Scan for the cell matching the given text and deliver its (x, y) coordinate at center. 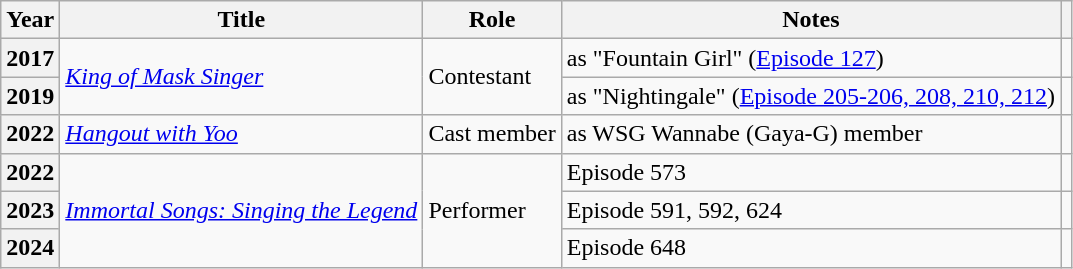
Performer (492, 210)
2024 (30, 248)
Notes (810, 20)
as WSG Wannabe (Gaya-G) member (810, 134)
as "Fountain Girl" (Episode 127) (810, 58)
2017 (30, 58)
2023 (30, 210)
Role (492, 20)
King of Mask Singer (242, 77)
Hangout with Yoo (242, 134)
Immortal Songs: Singing the Legend (242, 210)
Contestant (492, 77)
as "Nightingale" (Episode 205-206, 208, 210, 212) (810, 96)
Episode 648 (810, 248)
2019 (30, 96)
Cast member (492, 134)
Episode 573 (810, 172)
Title (242, 20)
Episode 591, 592, 624 (810, 210)
Year (30, 20)
